Determine the [X, Y] coordinate at the center of the cell enclosing the given text.  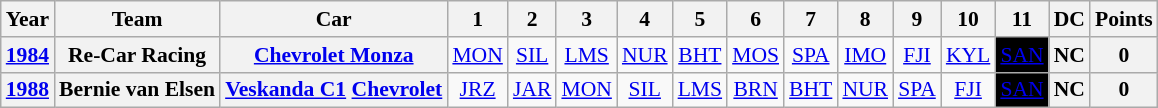
Re-Car Racing [137, 55]
JRZ [478, 90]
1 [478, 19]
Veskanda C1 Chevrolet [334, 90]
7 [810, 19]
8 [865, 19]
1988 [28, 90]
11 [1022, 19]
2 [532, 19]
IMO [865, 55]
4 [645, 19]
5 [700, 19]
DC [1070, 19]
Points [1124, 19]
Car [334, 19]
Year [28, 19]
MOS [756, 55]
Bernie van Elsen [137, 90]
10 [968, 19]
Team [137, 19]
BRN [756, 90]
9 [917, 19]
JAR [532, 90]
KYL [968, 55]
3 [586, 19]
6 [756, 19]
Chevrolet Monza [334, 55]
1984 [28, 55]
